Identify which cell holds the provided text, then report its (x, y) central coordinate. 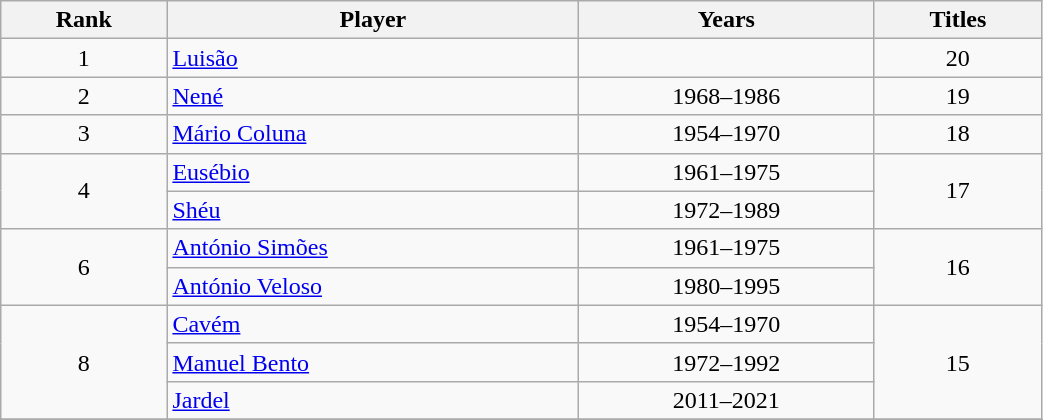
2011–2021 (726, 400)
Jardel (373, 400)
16 (958, 267)
1 (84, 58)
António Veloso (373, 286)
17 (958, 191)
3 (84, 134)
19 (958, 96)
Titles (958, 20)
Shéu (373, 210)
1972–1989 (726, 210)
Mário Coluna (373, 134)
1972–1992 (726, 362)
António Simões (373, 248)
8 (84, 362)
Eusébio (373, 172)
20 (958, 58)
15 (958, 362)
4 (84, 191)
Years (726, 20)
6 (84, 267)
1980–1995 (726, 286)
Rank (84, 20)
Luisão (373, 58)
2 (84, 96)
Player (373, 20)
18 (958, 134)
Nené (373, 96)
Manuel Bento (373, 362)
1968–1986 (726, 96)
Cavém (373, 324)
